For the text-containing cell, return its midpoint in [x, y] coordinate format. 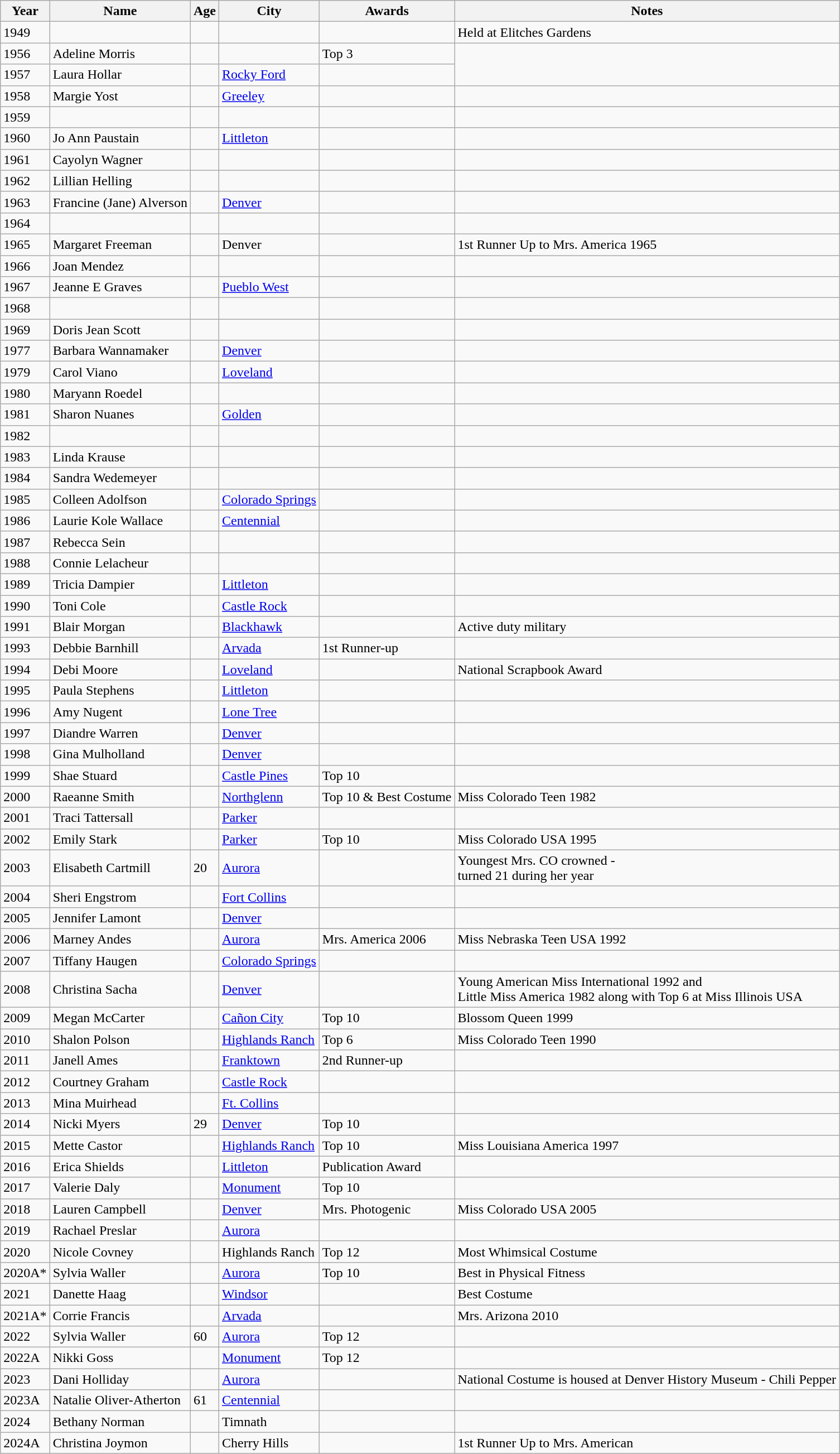
2004 [25, 897]
Best Costume [647, 1294]
Traci Tattersall [120, 818]
61 [204, 1400]
Miss Colorado USA 2005 [647, 1209]
National Costume is housed at Denver History Museum - Chili Pepper [647, 1379]
Active duty military [647, 627]
Castle Pines [269, 776]
2010 [25, 1039]
Emily Stark [120, 839]
Sharon Nuanes [120, 415]
1996 [25, 712]
1962 [25, 181]
Sheri Engstrom [120, 897]
National Scrapbook Award [647, 670]
Barbara Wannamaker [120, 351]
2023 [25, 1379]
2nd Runner-up [387, 1061]
2001 [25, 818]
Name [120, 11]
Toni Cole [120, 605]
Shalon Polson [120, 1039]
Mina Muirhead [120, 1103]
Laurie Kole Wallace [120, 521]
Lillian Helling [120, 181]
Tricia Dampier [120, 584]
Nicole Covney [120, 1251]
2003 [25, 868]
Joan Mendez [120, 266]
Franktown [269, 1061]
1967 [25, 287]
1991 [25, 627]
2014 [25, 1124]
2022A [25, 1358]
2009 [25, 1018]
1st Runner-up [387, 648]
Held at Elitches Gardens [647, 32]
Shae Stuard [120, 776]
Tiffany Haugen [120, 960]
Laura Hollar [120, 75]
Elisabeth Cartmill [120, 868]
Christina Joymon [120, 1443]
Miss Louisiana America 1997 [647, 1145]
29 [204, 1124]
1961 [25, 160]
1983 [25, 457]
Christina Sacha [120, 990]
Most Whimsical Costume [647, 1251]
Top 6 [387, 1039]
Mrs. Photogenic [387, 1209]
20 [204, 868]
Top 3 [387, 54]
1997 [25, 733]
2024 [25, 1422]
2023A [25, 1400]
Carol Viano [120, 372]
1963 [25, 202]
Francine (Jane) Alverson [120, 202]
Corrie Francis [120, 1315]
Rebecca Sein [120, 542]
Youngest Mrs. CO crowned -turned 21 during her year [647, 868]
Diandre Warren [120, 733]
Awards [387, 11]
Danette Haag [120, 1294]
1966 [25, 266]
Northglenn [269, 797]
Doris Jean Scott [120, 330]
Marney Andes [120, 939]
Notes [647, 11]
Lone Tree [269, 712]
1985 [25, 499]
2015 [25, 1145]
City [269, 11]
1958 [25, 96]
2006 [25, 939]
Rachael Preslar [120, 1230]
Debbie Barnhill [120, 648]
Margaret Freeman [120, 244]
1981 [25, 415]
Mrs. Arizona 2010 [647, 1315]
Blossom Queen 1999 [647, 1018]
2008 [25, 990]
Gina Mulholland [120, 754]
Young American Miss International 1992 andLittle Miss America 1982 along with Top 6 at Miss Illinois USA [647, 990]
Age [204, 11]
2020 [25, 1251]
2020A* [25, 1273]
Amy Nugent [120, 712]
1988 [25, 563]
Linda Krause [120, 457]
Jennifer Lamont [120, 918]
1st Runner Up to Mrs. American [647, 1443]
2021 [25, 1294]
1993 [25, 648]
Cayolyn Wagner [120, 160]
Fort Collins [269, 897]
1949 [25, 32]
Miss Colorado Teen 1982 [647, 797]
2021A* [25, 1315]
1969 [25, 330]
Rocky Ford [269, 75]
Cañon City [269, 1018]
Ft. Collins [269, 1103]
Greeley [269, 96]
1987 [25, 542]
Margie Yost [120, 96]
2016 [25, 1167]
Timnath [269, 1422]
Cherry Hills [269, 1443]
Miss Colorado Teen 1990 [647, 1039]
1999 [25, 776]
1994 [25, 670]
1956 [25, 54]
1960 [25, 138]
Courtney Graham [120, 1082]
2022 [25, 1337]
1st Runner Up to Mrs. America 1965 [647, 244]
Year [25, 11]
1990 [25, 605]
Best in Physical Fitness [647, 1273]
1995 [25, 691]
Colleen Adolfson [120, 499]
1957 [25, 75]
2018 [25, 1209]
2013 [25, 1103]
1984 [25, 478]
Erica Shields [120, 1167]
Golden [269, 415]
Publication Award [387, 1167]
Nicki Myers [120, 1124]
Windsor [269, 1294]
Pueblo West [269, 287]
Maryann Roedel [120, 393]
Mette Castor [120, 1145]
Dani Holliday [120, 1379]
60 [204, 1337]
Mrs. America 2006 [387, 939]
2002 [25, 839]
Sandra Wedemeyer [120, 478]
1964 [25, 223]
2019 [25, 1230]
Bethany Norman [120, 1422]
1977 [25, 351]
1982 [25, 436]
1986 [25, 521]
2000 [25, 797]
1968 [25, 309]
1998 [25, 754]
Megan McCarter [120, 1018]
2017 [25, 1188]
Jo Ann Paustain [120, 138]
1989 [25, 584]
2011 [25, 1061]
Debi Moore [120, 670]
1959 [25, 117]
Natalie Oliver-Atherton [120, 1400]
2007 [25, 960]
Lauren Campbell [120, 1209]
Janell Ames [120, 1061]
Adeline Morris [120, 54]
Blackhawk [269, 627]
Raeanne Smith [120, 797]
2024A [25, 1443]
2005 [25, 918]
Miss Nebraska Teen USA 1992 [647, 939]
Blair Morgan [120, 627]
Connie Lelacheur [120, 563]
Paula Stephens [120, 691]
Top 10 & Best Costume [387, 797]
1979 [25, 372]
Valerie Daly [120, 1188]
Miss Colorado USA 1995 [647, 839]
Nikki Goss [120, 1358]
2012 [25, 1082]
Jeanne E Graves [120, 287]
1980 [25, 393]
1965 [25, 244]
